Detect which cell encompasses the target text, then output its (x, y) center coordinate. 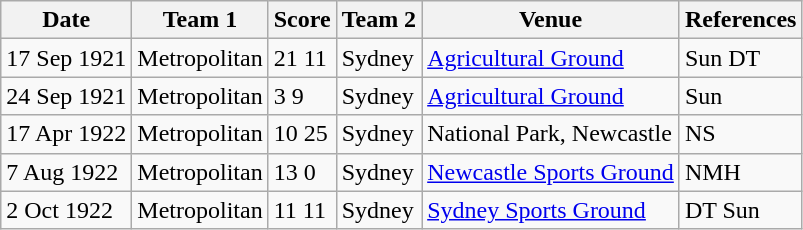
17 Sep 1921 (66, 58)
13 0 (302, 172)
2 Oct 1922 (66, 210)
17 Apr 1922 (66, 134)
Sun DT (740, 58)
Sydney Sports Ground (551, 210)
Venue (551, 20)
Newcastle Sports Ground (551, 172)
3 9 (302, 96)
NS (740, 134)
Score (302, 20)
21 11 (302, 58)
Team 1 (200, 20)
11 11 (302, 210)
10 25 (302, 134)
DT Sun (740, 210)
NMH (740, 172)
Sun (740, 96)
Date (66, 20)
24 Sep 1921 (66, 96)
Team 2 (379, 20)
National Park, Newcastle (551, 134)
7 Aug 1922 (66, 172)
References (740, 20)
